Find where the given text appears and provide that cell's center as [X, Y] coordinate. 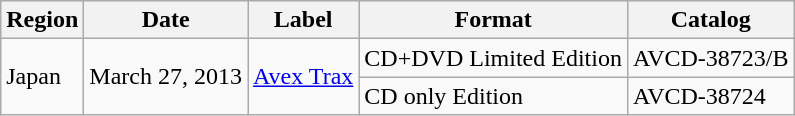
AVCD-38723/B [710, 58]
Date [166, 20]
AVCD-38724 [710, 96]
Japan [42, 77]
Region [42, 20]
Label [304, 20]
March 27, 2013 [166, 77]
CD only Edition [494, 96]
Format [494, 20]
CD+DVD Limited Edition [494, 58]
Avex Trax [304, 77]
Catalog [710, 20]
